Output the (x, y) coordinate of the center of the cell containing the given text.  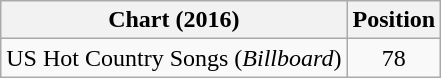
US Hot Country Songs (Billboard) (174, 58)
78 (394, 58)
Chart (2016) (174, 20)
Position (394, 20)
